Return the (X, Y) coordinate for the center point of the cell that contains the specified text.  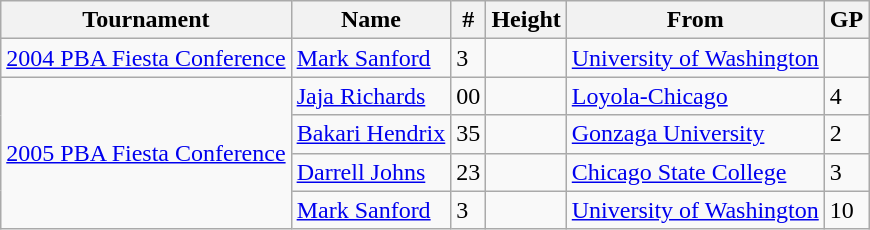
23 (468, 172)
GP (846, 20)
Darrell Johns (371, 172)
Loyola-Chicago (695, 96)
35 (468, 134)
10 (846, 210)
Jaja Richards (371, 96)
2005 PBA Fiesta Conference (146, 153)
00 (468, 96)
Gonzaga University (695, 134)
Tournament (146, 20)
Chicago State College (695, 172)
# (468, 20)
2 (846, 134)
Height (526, 20)
Name (371, 20)
4 (846, 96)
2004 PBA Fiesta Conference (146, 58)
Bakari Hendrix (371, 134)
From (695, 20)
